Locate the cell with the specified text and output its [x, y] center coordinate. 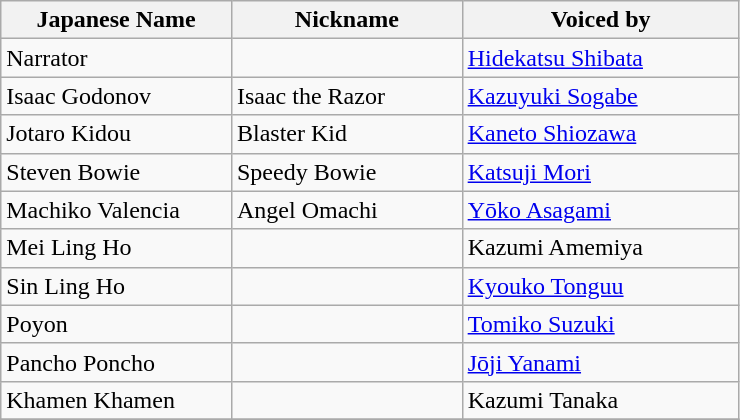
Kazumi Amemiya [600, 248]
Poyon [116, 324]
Mei Ling Ho [116, 248]
Machiko Valencia [116, 210]
Kazuyuki Sogabe [600, 96]
Jotaro Kidou [116, 134]
Speedy Bowie [346, 172]
Steven Bowie [116, 172]
Isaac the Razor [346, 96]
Katsuji Mori [600, 172]
Isaac Godonov [116, 96]
Angel Omachi [346, 210]
Pancho Poncho [116, 362]
Yōko Asagami [600, 210]
Kazumi Tanaka [600, 400]
Tomiko Suzuki [600, 324]
Japanese Name [116, 20]
Voiced by [600, 20]
Blaster Kid [346, 134]
Kyouko Tonguu [600, 286]
Nickname [346, 20]
Khamen Khamen [116, 400]
Jōji Yanami [600, 362]
Sin Ling Ho [116, 286]
Hidekatsu Shibata [600, 58]
Kaneto Shiozawa [600, 134]
Narrator [116, 58]
